Identify which cell holds the provided text, then report its [x, y] central coordinate. 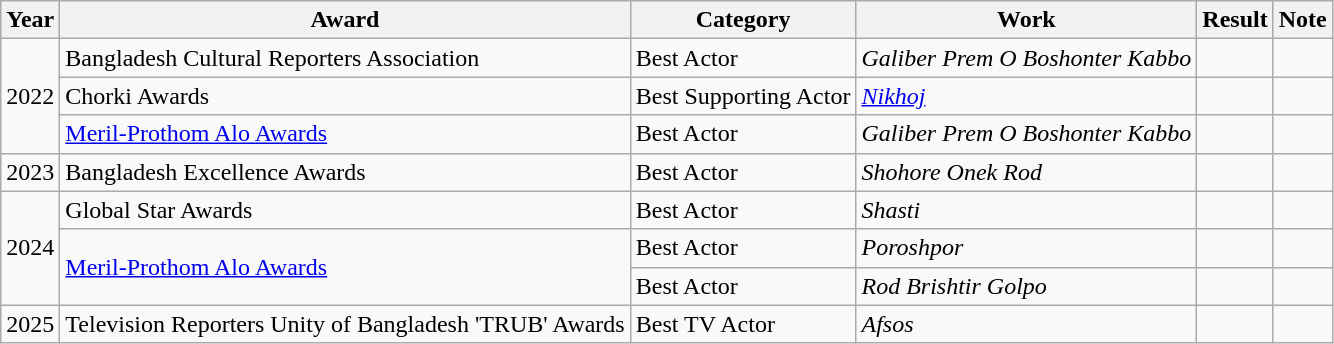
Poroshpor [1026, 248]
Year [30, 20]
Chorki Awards [345, 96]
2022 [30, 96]
Bangladesh Excellence Awards [345, 172]
Television Reporters Unity of Bangladesh 'TRUB' Awards [345, 324]
Nikhoj [1026, 96]
Best Supporting Actor [743, 96]
Award [345, 20]
Shasti [1026, 210]
Shohore Onek Rod [1026, 172]
Best TV Actor [743, 324]
Category [743, 20]
2025 [30, 324]
Rod Brishtir Golpo [1026, 286]
Afsos [1026, 324]
Bangladesh Cultural Reporters Association [345, 58]
Work [1026, 20]
Global Star Awards [345, 210]
2023 [30, 172]
2024 [30, 248]
Note [1302, 20]
Result [1235, 20]
